Identify which cell holds the provided text, then report its (X, Y) central coordinate. 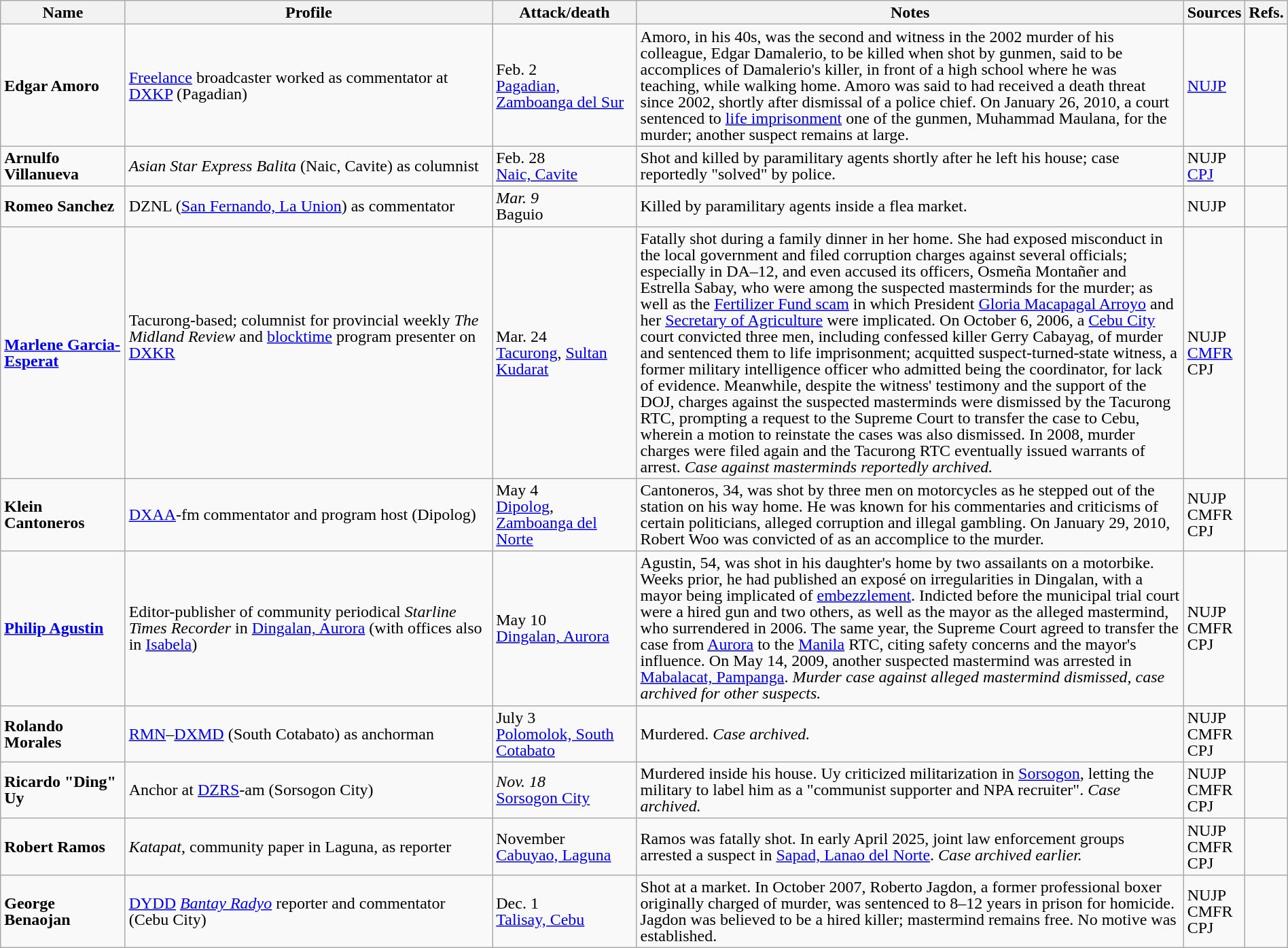
Name (62, 12)
Notes (910, 12)
Ramos was fatally shot. In early April 2025, joint law enforcement groups arrested a suspect in Sapad, Lanao del Norte. Case archived earlier. (910, 847)
Killed by paramilitary agents inside a flea market. (910, 207)
May 4Dipolog, Zamboanga del Norte (565, 515)
Klein Cantoneros (62, 515)
Editor-publisher of community periodical Starline Times Recorder in Dingalan, Aurora (with offices also in Isabela) (308, 628)
Robert Ramos (62, 847)
Attack/death (565, 12)
Refs. (1266, 12)
Feb. 2Pagadian, Zamboanga del Sur (565, 86)
Feb. 28Naic, Cavite (565, 166)
NUJPCPJ (1215, 166)
RMN–DXMD (South Cotabato) as anchorman (308, 734)
Murdered. Case archived. (910, 734)
July 3Polomolok, South Cotabato (565, 734)
DXAA-fm commentator and program host (Dipolog) (308, 515)
Profile (308, 12)
DZNL (San Fernando, La Union) as commentator (308, 207)
Marlene Garcia-Esperat (62, 352)
May 10Dingalan, Aurora (565, 628)
Romeo Sanchez (62, 207)
George Benaojan (62, 911)
Tacurong-based; columnist for provincial weekly The Midland Review and blocktime program presenter on DXKR (308, 352)
Mar. 9Baguio (565, 207)
Shot and killed by paramilitary agents shortly after he left his house; case reportedly "solved" by police. (910, 166)
Edgar Amoro (62, 86)
Nov. 18Sorsogon City (565, 790)
Katapat, community paper in Laguna, as reporter (308, 847)
Asian Star Express Balita (Naic, Cavite) as columnist (308, 166)
Mar. 24Tacurong, Sultan Kudarat (565, 352)
DYDD Bantay Radyo reporter and commentator (Cebu City) (308, 911)
Dec. 1Talisay, Cebu (565, 911)
Sources (1215, 12)
Rolando Morales (62, 734)
Anchor at DZRS-am (Sorsogon City) (308, 790)
Freelance broadcaster worked as commentator at DXKP (Pagadian) (308, 86)
NovemberCabuyao, Laguna (565, 847)
Ricardo "Ding" Uy (62, 790)
Philip Agustin (62, 628)
Arnulfo Villanueva (62, 166)
